Extract the (X, Y) coordinate from the center of the cell holding the provided text.  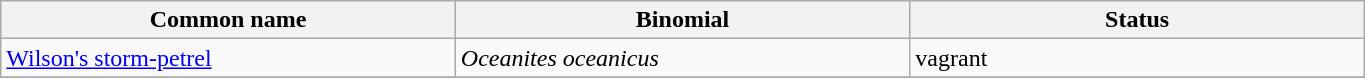
vagrant (1138, 58)
Binomial (682, 20)
Status (1138, 20)
Oceanites oceanicus (682, 58)
Common name (228, 20)
Wilson's storm-petrel (228, 58)
